Identify which cell holds the provided text, then report its [x, y] central coordinate. 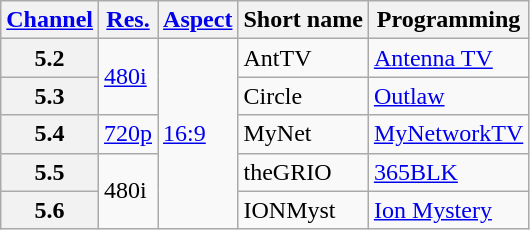
Short name [303, 20]
16:9 [198, 134]
Channel [50, 20]
MyNetworkTV [448, 134]
365BLK [448, 172]
theGRIO [303, 172]
5.4 [50, 134]
5.5 [50, 172]
IONMyst [303, 210]
5.3 [50, 96]
Ion Mystery [448, 210]
AntTV [303, 58]
Aspect [198, 20]
Programming [448, 20]
MyNet [303, 134]
5.2 [50, 58]
5.6 [50, 210]
Res. [128, 20]
Circle [303, 96]
Antenna TV [448, 58]
720p [128, 134]
Outlaw [448, 96]
